Search for the cell housing the specified text and yield its [X, Y] center coordinate. 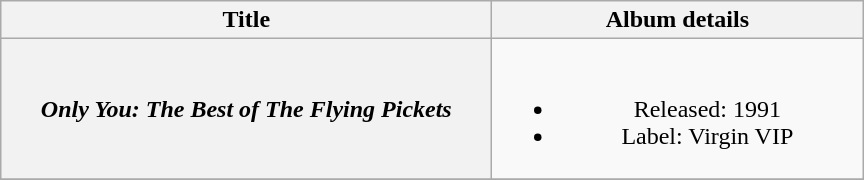
Album details [678, 20]
Only You: The Best of The Flying Pickets [246, 109]
Title [246, 20]
Released: 1991Label: Virgin VIP [678, 109]
